Return the [x, y] coordinate for the center point of the cell that contains the specified text.  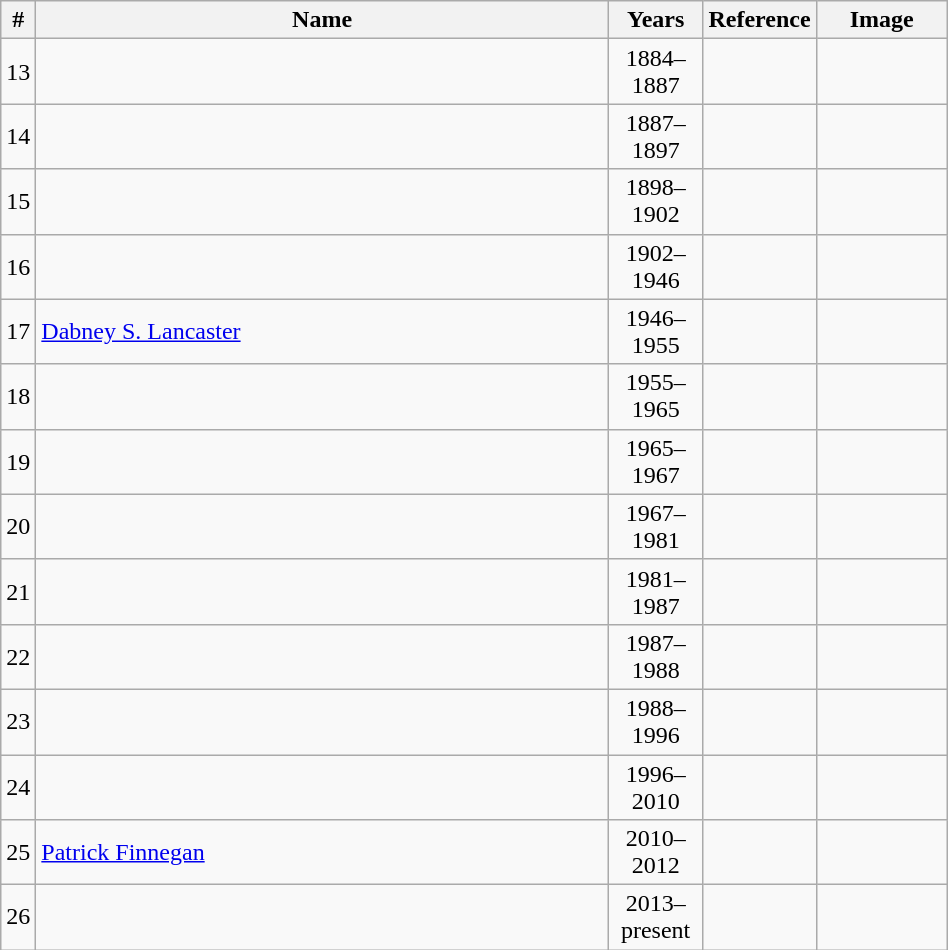
14 [18, 136]
1902–1946 [656, 266]
Name [322, 20]
1884–1887 [656, 72]
Patrick Finnegan [322, 852]
# [18, 20]
1967–1981 [656, 526]
2013–present [656, 918]
2010–2012 [656, 852]
20 [18, 526]
18 [18, 396]
1965–1967 [656, 462]
1988–1996 [656, 722]
1996–2010 [656, 786]
1887–1897 [656, 136]
13 [18, 72]
26 [18, 918]
Image [882, 20]
1981–1987 [656, 592]
16 [18, 266]
1898–1902 [656, 202]
1987–1988 [656, 656]
25 [18, 852]
Years [656, 20]
Reference [760, 20]
24 [18, 786]
Dabney S. Lancaster [322, 332]
17 [18, 332]
22 [18, 656]
21 [18, 592]
19 [18, 462]
23 [18, 722]
15 [18, 202]
1955–1965 [656, 396]
1946–1955 [656, 332]
